Output the (x, y) coordinate of the center of the cell containing the given text.  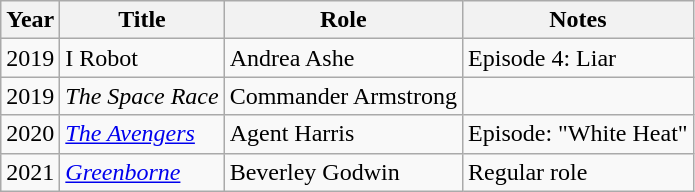
2020 (30, 134)
Title (142, 20)
Year (30, 20)
I Robot (142, 58)
Role (343, 20)
The Avengers (142, 134)
Agent Harris (343, 134)
Episode: "White Heat" (578, 134)
The Space Race (142, 96)
Regular role (578, 172)
2021 (30, 172)
Andrea Ashe (343, 58)
Beverley Godwin (343, 172)
Greenborne (142, 172)
Commander Armstrong (343, 96)
Episode 4: Liar (578, 58)
Notes (578, 20)
